Find where the given text appears and provide that cell's center as [X, Y] coordinate. 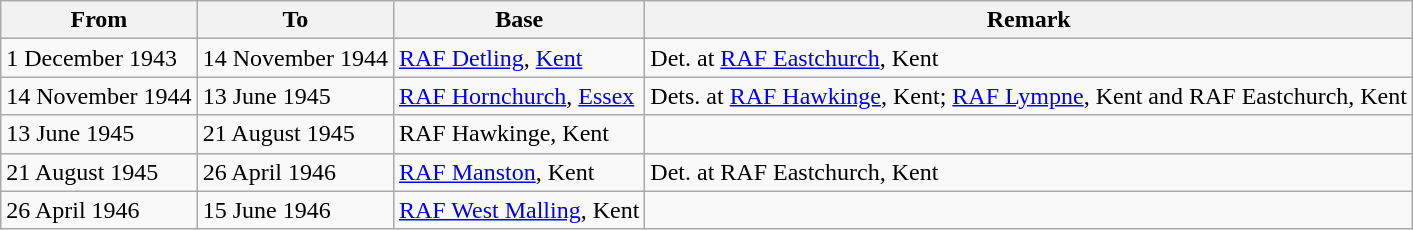
Dets. at RAF Hawkinge, Kent; RAF Lympne, Kent and RAF Eastchurch, Kent [1029, 96]
To [295, 20]
RAF Hornchurch, Essex [518, 96]
RAF Detling, Kent [518, 58]
Remark [1029, 20]
RAF Manston, Kent [518, 172]
Base [518, 20]
1 December 1943 [99, 58]
RAF Hawkinge, Kent [518, 134]
RAF West Malling, Kent [518, 210]
15 June 1946 [295, 210]
From [99, 20]
